For the text-containing cell, return its midpoint in (x, y) coordinate format. 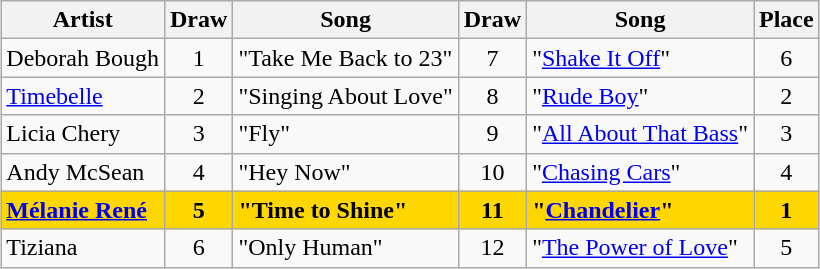
"Hey Now" (346, 172)
"Fly" (346, 134)
"Take Me Back to 23" (346, 58)
11 (492, 210)
7 (492, 58)
12 (492, 248)
Timebelle (83, 96)
9 (492, 134)
8 (492, 96)
"Only Human" (346, 248)
Andy McSean (83, 172)
"Time to Shine" (346, 210)
Mélanie René (83, 210)
"All About That Bass" (640, 134)
"Chasing Cars" (640, 172)
Place (787, 20)
"Rude Boy" (640, 96)
Deborah Bough (83, 58)
"Singing About Love" (346, 96)
Artist (83, 20)
Tiziana (83, 248)
"Chandelier" (640, 210)
"Shake It Off" (640, 58)
Licia Chery (83, 134)
"The Power of Love" (640, 248)
10 (492, 172)
